Return the [x, y] coordinate for the center point of the cell that contains the specified text.  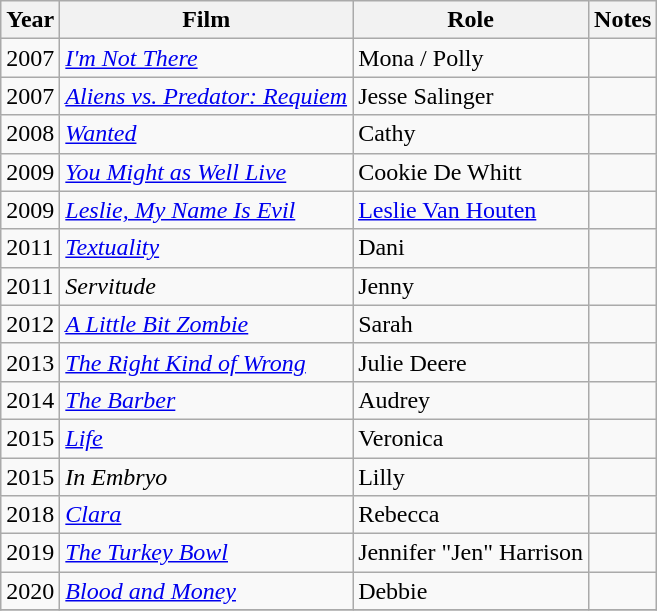
Leslie, My Name Is Evil [206, 210]
Film [206, 20]
2019 [30, 553]
Rebecca [471, 515]
Clara [206, 515]
Cookie De Whitt [471, 172]
2013 [30, 362]
The Barber [206, 400]
Debbie [471, 591]
Aliens vs. Predator: Requiem [206, 96]
2014 [30, 400]
2012 [30, 324]
Servitude [206, 286]
Jennifer "Jen" Harrison [471, 553]
Notes [623, 20]
Sarah [471, 324]
2008 [30, 134]
2018 [30, 515]
Julie Deere [471, 362]
Blood and Money [206, 591]
Wanted [206, 134]
Lilly [471, 477]
Jesse Salinger [471, 96]
Mona / Polly [471, 58]
Leslie Van Houten [471, 210]
Jenny [471, 286]
The Turkey Bowl [206, 553]
A Little Bit Zombie [206, 324]
In Embryo [206, 477]
Life [206, 438]
The Right Kind of Wrong [206, 362]
2020 [30, 591]
Cathy [471, 134]
Dani [471, 248]
Textuality [206, 248]
Veronica [471, 438]
Role [471, 20]
I'm Not There [206, 58]
Year [30, 20]
Audrey [471, 400]
You Might as Well Live [206, 172]
